Locate the cell with the specified text and output its [x, y] center coordinate. 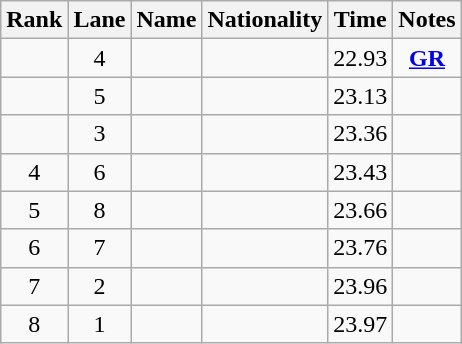
23.97 [360, 324]
22.93 [360, 58]
Nationality [265, 20]
23.96 [360, 286]
23.43 [360, 172]
23.36 [360, 134]
23.13 [360, 96]
23.76 [360, 248]
1 [100, 324]
Time [360, 20]
2 [100, 286]
Notes [427, 20]
Rank [34, 20]
GR [427, 58]
Name [166, 20]
3 [100, 134]
Lane [100, 20]
23.66 [360, 210]
